Return the (X, Y) coordinate for the center point of the cell that contains the specified text.  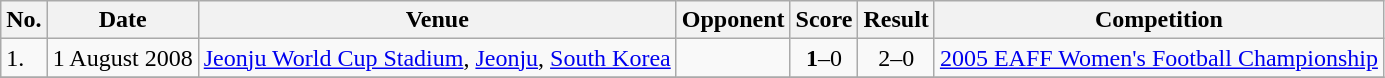
Score (824, 20)
Venue (437, 20)
No. (24, 20)
1–0 (824, 58)
Result (896, 20)
2005 EAFF Women's Football Championship (1158, 58)
2–0 (896, 58)
Opponent (733, 20)
1 August 2008 (122, 58)
Competition (1158, 20)
1. (24, 58)
Date (122, 20)
Jeonju World Cup Stadium, Jeonju, South Korea (437, 58)
